Scan for the cell matching the given text and deliver its [x, y] coordinate at center. 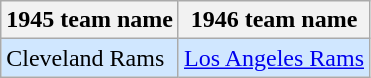
Los Angeles Rams [274, 58]
1945 team name [90, 20]
1946 team name [274, 20]
Cleveland Rams [90, 58]
